Provide the [X, Y] coordinate of the cell's center where the given text is located.  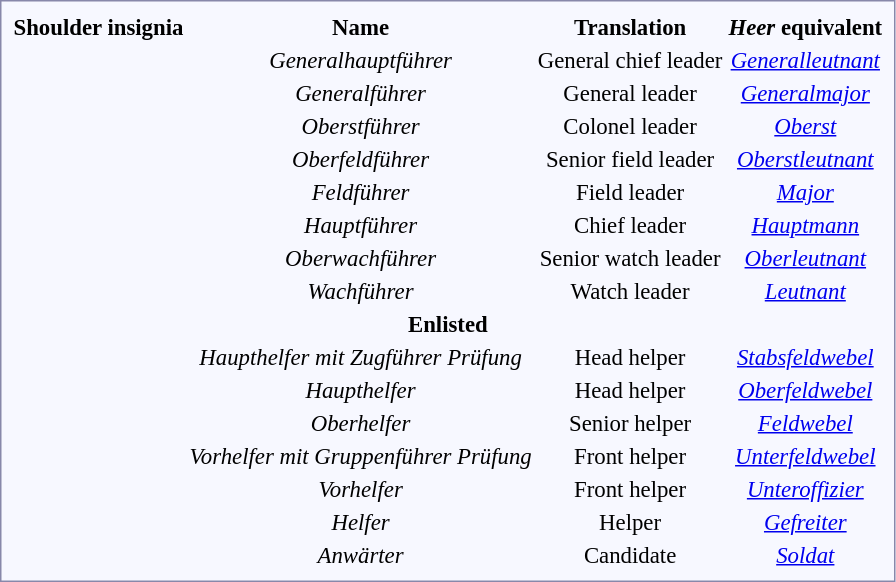
Colonel leader [630, 126]
Heer equivalent [806, 27]
Oberwachführer [360, 258]
Oberst [806, 126]
Oberstleutnant [806, 159]
Gefreiter [806, 522]
Senior watch leader [630, 258]
Oberfeldführer [360, 159]
Oberleutnant [806, 258]
Unteroffizier [806, 489]
Candidate [630, 555]
Anwärter [360, 555]
Generalhauptführer [360, 60]
Generalführer [360, 93]
Hauptmann [806, 225]
Oberhelfer [360, 423]
Senior helper [630, 423]
Soldat [806, 555]
Unterfeldwebel [806, 456]
Generalmajor [806, 93]
Vorhelfer mit Gruppenführer Prüfung [360, 456]
Leutnant [806, 291]
Field leader [630, 192]
Vorhelfer [360, 489]
Watch leader [630, 291]
Oberstführer [360, 126]
Helper [630, 522]
Shoulder insignia [98, 27]
General leader [630, 93]
Haupthelfer mit Zugführer Prüfung [360, 357]
Haupthelfer [360, 390]
Feldführer [360, 192]
General chief leader [630, 60]
Chief leader [630, 225]
Enlisted [448, 324]
Hauptführer [360, 225]
Helfer [360, 522]
Oberfeldwebel [806, 390]
Senior field leader [630, 159]
Generalleutnant [806, 60]
Stabsfeldwebel [806, 357]
Feldwebel [806, 423]
Major [806, 192]
Translation [630, 27]
Name [360, 27]
Wachführer [360, 291]
